Search for the cell housing the specified text and yield its (x, y) center coordinate. 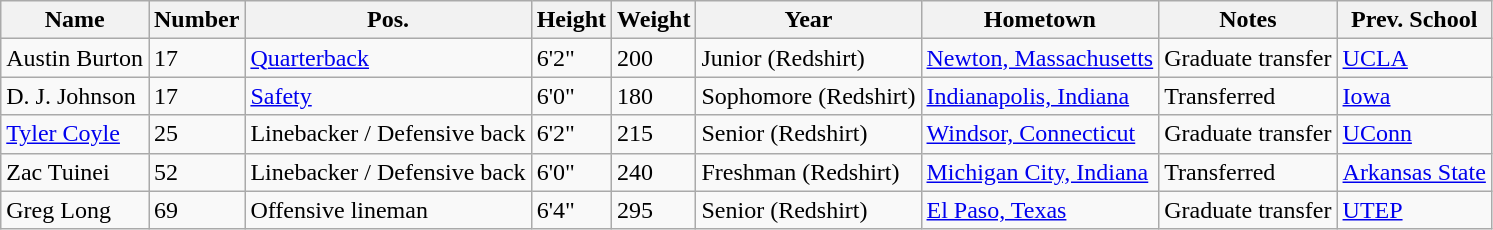
Safety (388, 96)
6'4" (571, 210)
69 (196, 210)
Austin Burton (75, 58)
25 (196, 134)
52 (196, 172)
D. J. Johnson (75, 96)
UTEP (1414, 210)
Pos. (388, 20)
Zac Tuinei (75, 172)
UCLA (1414, 58)
215 (654, 134)
Prev. School (1414, 20)
Indianapolis, Indiana (1040, 96)
Weight (654, 20)
Quarterback (388, 58)
Iowa (1414, 96)
Offensive lineman (388, 210)
Name (75, 20)
240 (654, 172)
UConn (1414, 134)
Height (571, 20)
El Paso, Texas (1040, 210)
Arkansas State (1414, 172)
Hometown (1040, 20)
295 (654, 210)
Windsor, Connecticut (1040, 134)
Greg Long (75, 210)
Freshman (Redshirt) (808, 172)
180 (654, 96)
Michigan City, Indiana (1040, 172)
Sophomore (Redshirt) (808, 96)
200 (654, 58)
Notes (1248, 20)
Junior (Redshirt) (808, 58)
Tyler Coyle (75, 134)
Number (196, 20)
Newton, Massachusetts (1040, 58)
Year (808, 20)
